Extract the (X, Y) coordinate from the center of the cell holding the provided text.  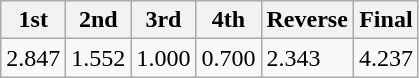
2.847 (34, 58)
1st (34, 20)
Reverse (307, 20)
2.343 (307, 58)
4.237 (386, 58)
0.700 (228, 58)
Final (386, 20)
4th (228, 20)
1.000 (164, 58)
2nd (98, 20)
1.552 (98, 58)
3rd (164, 20)
